Pinpoint the cell where the given text exists, returning its (x, y) midpoint coordinate. 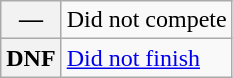
Did not compete (146, 20)
Did not finish (146, 58)
DNF (31, 58)
— (31, 20)
